Identify which cell holds the provided text, then report its (X, Y) central coordinate. 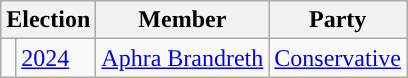
Aphra Brandreth (182, 58)
Party (338, 20)
2024 (56, 58)
Member (182, 20)
Election (48, 20)
Conservative (338, 58)
